Provide the [x, y] coordinate of the cell's center where the given text is located.  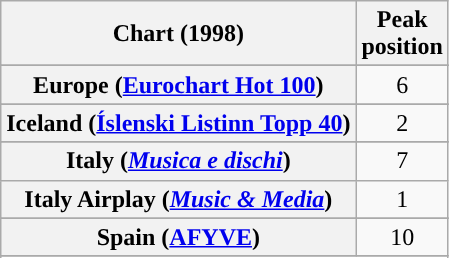
Chart (1998) [178, 34]
7 [402, 161]
Iceland (Íslenski Listinn Topp 40) [178, 123]
6 [402, 85]
Spain (AFYVE) [178, 237]
2 [402, 123]
10 [402, 237]
Europe (Eurochart Hot 100) [178, 85]
1 [402, 199]
Italy (Musica e dischi) [178, 161]
Peakposition [402, 34]
Italy Airplay (Music & Media) [178, 199]
